Return (X, Y) of the center of cell containing provided text 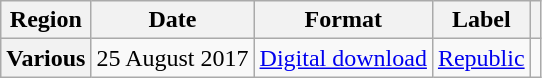
Date (172, 20)
Republic (481, 58)
Various (46, 58)
25 August 2017 (172, 58)
Region (46, 20)
Label (481, 20)
Format (343, 20)
Digital download (343, 58)
